Search for the cell housing the specified text and yield its (x, y) center coordinate. 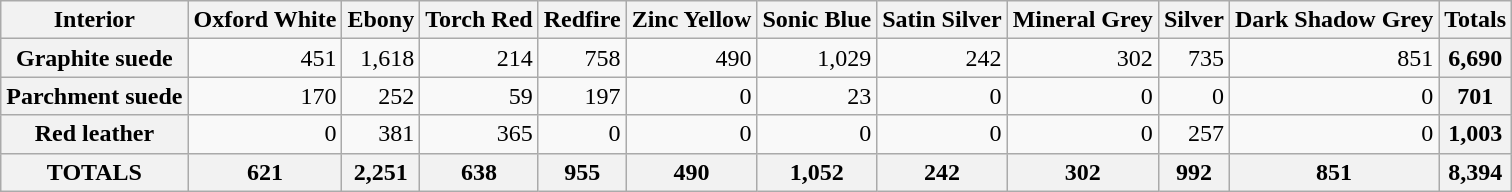
TOTALS (94, 172)
1,003 (1476, 134)
381 (381, 134)
1,029 (817, 58)
Red leather (94, 134)
6,690 (1476, 58)
197 (582, 96)
Torch Red (479, 20)
955 (582, 172)
Zinc Yellow (692, 20)
170 (265, 96)
257 (1194, 134)
365 (479, 134)
Redfire (582, 20)
214 (479, 58)
638 (479, 172)
Ebony (381, 20)
252 (381, 96)
Sonic Blue (817, 20)
Mineral Grey (1082, 20)
23 (817, 96)
Silver (1194, 20)
1,052 (817, 172)
Graphite suede (94, 58)
621 (265, 172)
2,251 (381, 172)
Satin Silver (942, 20)
Totals (1476, 20)
992 (1194, 172)
735 (1194, 58)
1,618 (381, 58)
701 (1476, 96)
451 (265, 58)
Parchment suede (94, 96)
59 (479, 96)
Oxford White (265, 20)
Interior (94, 20)
8,394 (1476, 172)
Dark Shadow Grey (1334, 20)
758 (582, 58)
